Search for the cell housing the specified text and yield its (x, y) center coordinate. 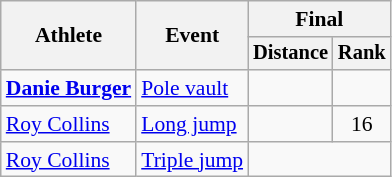
Distance (290, 54)
Athlete (68, 36)
Event (192, 36)
Danie Burger (68, 88)
16 (362, 124)
Roy Collins (68, 124)
Long jump (192, 124)
Pole vault (192, 88)
Rank (362, 54)
Final (319, 19)
